Find where the given text appears and provide that cell's center as [X, Y] coordinate. 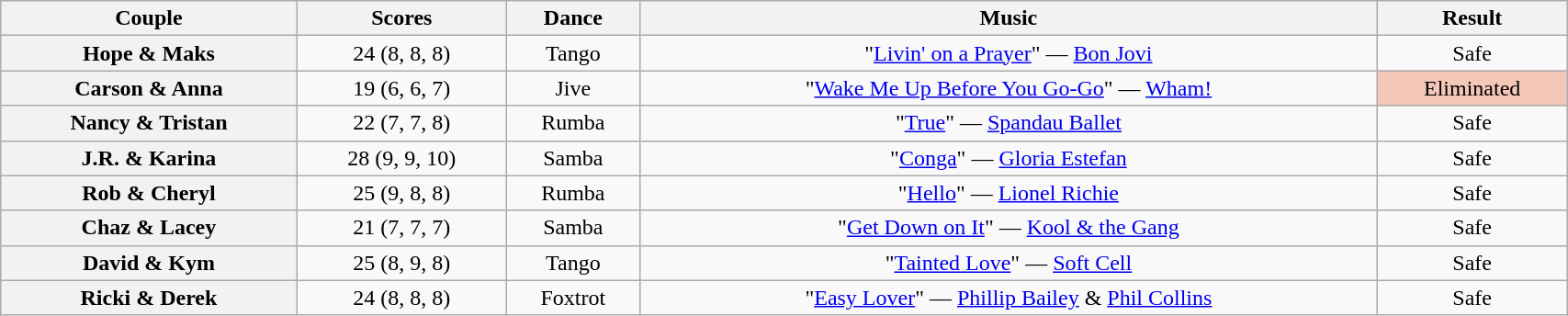
"Tainted Love" — Soft Cell [1009, 263]
"Easy Lover" — Phillip Bailey & Phil Collins [1009, 298]
Dance [573, 18]
Scores [401, 18]
25 (8, 9, 8) [401, 263]
Carson & Anna [149, 88]
David & Kym [149, 263]
Hope & Maks [149, 53]
22 (7, 7, 8) [401, 123]
Eliminated [1472, 88]
Nancy & Tristan [149, 123]
Result [1472, 18]
Chaz & Lacey [149, 228]
Couple [149, 18]
"Conga" — Gloria Estefan [1009, 158]
J.R. & Karina [149, 158]
"Get Down on It" — Kool & the Gang [1009, 228]
28 (9, 9, 10) [401, 158]
25 (9, 8, 8) [401, 193]
"Hello" — Lionel Richie [1009, 193]
Rob & Cheryl [149, 193]
"Livin' on a Prayer" — Bon Jovi [1009, 53]
Music [1009, 18]
21 (7, 7, 7) [401, 228]
"Wake Me Up Before You Go-Go" — Wham! [1009, 88]
Ricki & Derek [149, 298]
Foxtrot [573, 298]
"True" — Spandau Ballet [1009, 123]
Jive [573, 88]
19 (6, 6, 7) [401, 88]
